Search for the cell housing the specified text and yield its [X, Y] center coordinate. 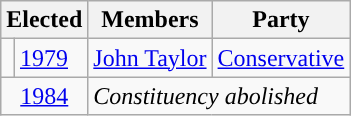
John Taylor [150, 58]
1984 [44, 96]
Elected [44, 20]
Party [281, 20]
Constituency abolished [219, 96]
Conservative [281, 58]
1979 [50, 58]
Members [150, 20]
